Pinpoint the cell where the given text exists, returning its (x, y) midpoint coordinate. 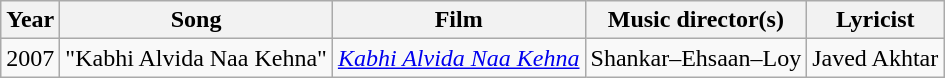
Shankar–Ehsaan–Loy (696, 58)
Javed Akhtar (876, 58)
Film (458, 20)
Song (196, 20)
2007 (30, 58)
"Kabhi Alvida Naa Kehna" (196, 58)
Kabhi Alvida Naa Kehna (458, 58)
Music director(s) (696, 20)
Lyricist (876, 20)
Year (30, 20)
